Pinpoint the cell where the given text exists, returning its (X, Y) midpoint coordinate. 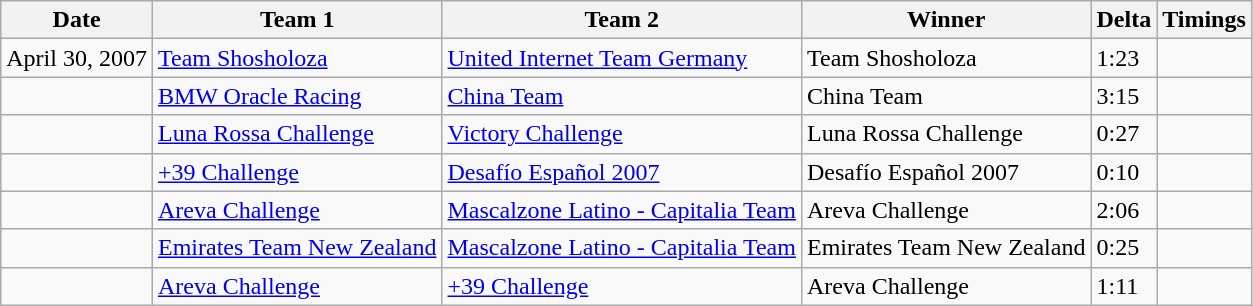
United Internet Team Germany (622, 58)
Delta (1124, 20)
1:11 (1124, 286)
2:06 (1124, 210)
0:27 (1124, 134)
3:15 (1124, 96)
Winner (946, 20)
0:25 (1124, 248)
0:10 (1124, 172)
Team 1 (297, 20)
April 30, 2007 (77, 58)
1:23 (1124, 58)
Timings (1204, 20)
BMW Oracle Racing (297, 96)
Victory Challenge (622, 134)
Team 2 (622, 20)
Date (77, 20)
